Provide the [x, y] coordinate of the cell's center where the given text is located.  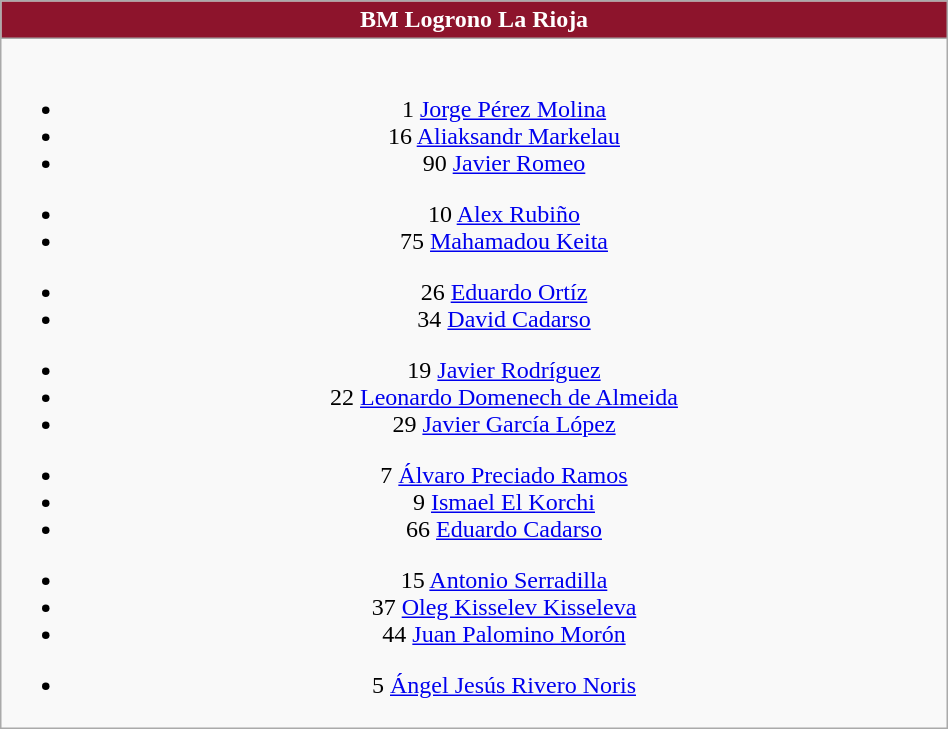
BM Logrono La Rioja [474, 20]
